Output the (X, Y) coordinate of the center of the cell containing the given text.  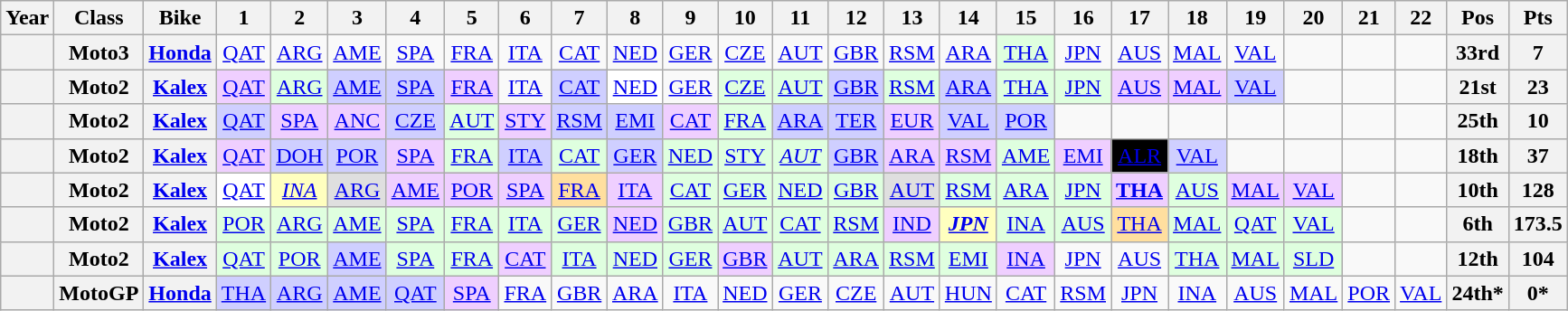
IND (912, 224)
MotoGP (99, 293)
18th (1478, 155)
18 (1197, 18)
2 (300, 18)
37 (1537, 155)
12th (1478, 259)
8 (635, 18)
20 (1313, 18)
22 (1422, 18)
3 (357, 18)
21 (1369, 18)
Moto3 (99, 52)
33rd (1478, 52)
0* (1537, 293)
24th* (1478, 293)
EUR (912, 121)
Bike (180, 18)
Pos (1478, 18)
14 (968, 18)
SLD (1313, 259)
9 (690, 18)
104 (1537, 259)
4 (415, 18)
6th (1478, 224)
10th (1478, 190)
23 (1537, 87)
5 (472, 18)
17 (1139, 18)
Class (99, 18)
21st (1478, 87)
13 (912, 18)
11 (800, 18)
Year (27, 18)
128 (1537, 190)
12 (856, 18)
173.5 (1537, 224)
ANC (357, 121)
6 (525, 18)
19 (1255, 18)
HUN (968, 293)
ALR (1139, 155)
TER (856, 121)
25th (1478, 121)
15 (1025, 18)
Pts (1537, 18)
DOH (300, 155)
1 (243, 18)
16 (1083, 18)
